Find where the given text appears and provide that cell's center as [x, y] coordinate. 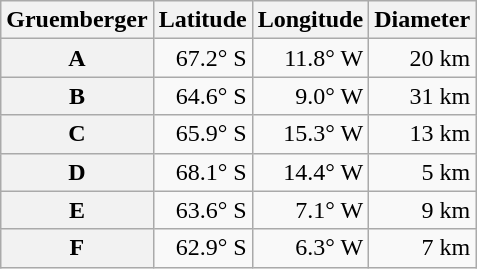
E [77, 210]
5 km [422, 172]
11.8° W [310, 58]
F [77, 248]
65.9° S [202, 134]
A [77, 58]
67.2° S [202, 58]
7.1° W [310, 210]
64.6° S [202, 96]
C [77, 134]
20 km [422, 58]
62.9° S [202, 248]
7 km [422, 248]
Longitude [310, 20]
14.4° W [310, 172]
Latitude [202, 20]
63.6° S [202, 210]
13 km [422, 134]
9.0° W [310, 96]
Gruemberger [77, 20]
68.1° S [202, 172]
9 km [422, 210]
D [77, 172]
15.3° W [310, 134]
B [77, 96]
31 km [422, 96]
6.3° W [310, 248]
Diameter [422, 20]
